Return the [x, y] coordinate for the center point of the cell that contains the specified text.  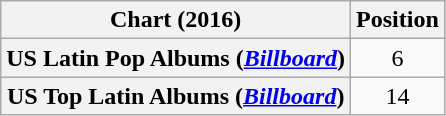
US Latin Pop Albums (Billboard) [176, 58]
Chart (2016) [176, 20]
US Top Latin Albums (Billboard) [176, 96]
Position [398, 20]
6 [398, 58]
14 [398, 96]
